Extract the (x, y) coordinate from the center of the cell holding the provided text.  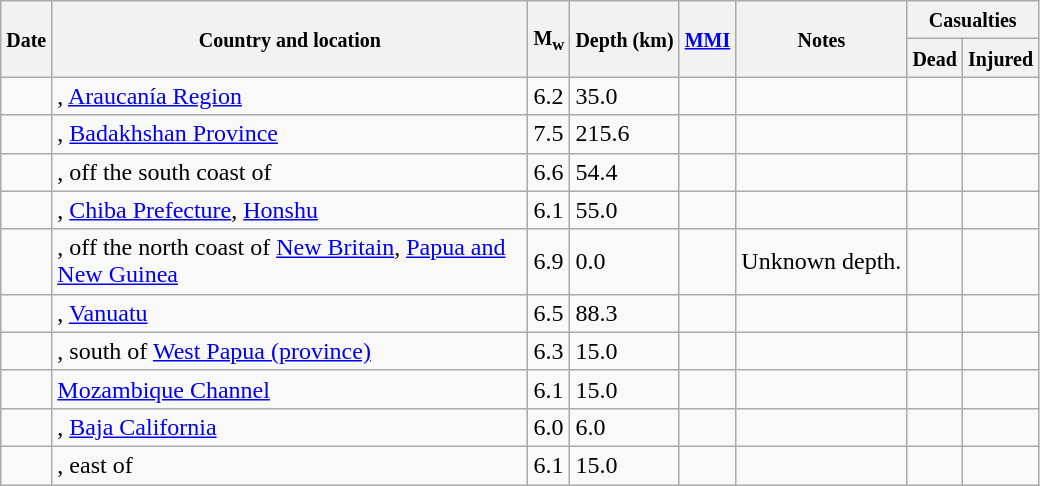
6.2 (549, 96)
Depth (km) (624, 39)
, Badakhshan Province (290, 134)
, south of West Papua (province) (290, 351)
54.4 (624, 172)
6.5 (549, 313)
88.3 (624, 313)
0.0 (624, 262)
, Araucanía Region (290, 96)
, off the north coast of New Britain, Papua and New Guinea (290, 262)
Mozambique Channel (290, 389)
215.6 (624, 134)
Country and location (290, 39)
Casualties (973, 20)
Date (26, 39)
35.0 (624, 96)
Notes (822, 39)
MMI (708, 39)
Mw (549, 39)
, Chiba Prefecture, Honshu (290, 210)
55.0 (624, 210)
6.6 (549, 172)
6.3 (549, 351)
7.5 (549, 134)
, Baja California (290, 427)
Injured (1000, 58)
Unknown depth. (822, 262)
Dead (935, 58)
6.9 (549, 262)
, off the south coast of (290, 172)
, east of (290, 465)
, Vanuatu (290, 313)
